For the text-containing cell, return its midpoint in [X, Y] coordinate format. 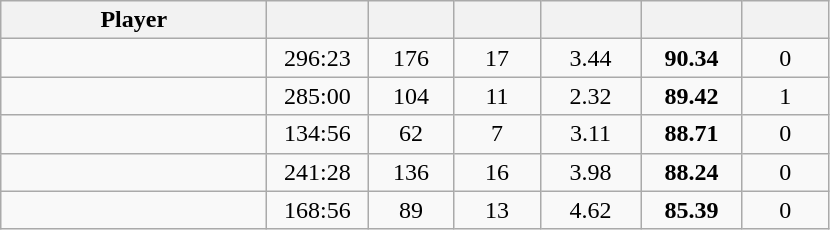
1 [785, 96]
168:56 [318, 210]
16 [497, 172]
89.42 [692, 96]
3.44 [590, 58]
85.39 [692, 210]
296:23 [318, 58]
2.32 [590, 96]
4.62 [590, 210]
134:56 [318, 134]
241:28 [318, 172]
Player [134, 20]
104 [411, 96]
17 [497, 58]
13 [497, 210]
11 [497, 96]
285:00 [318, 96]
89 [411, 210]
88.71 [692, 134]
62 [411, 134]
176 [411, 58]
88.24 [692, 172]
7 [497, 134]
3.11 [590, 134]
3.98 [590, 172]
136 [411, 172]
90.34 [692, 58]
